Locate the cell with the specified text and output its [X, Y] center coordinate. 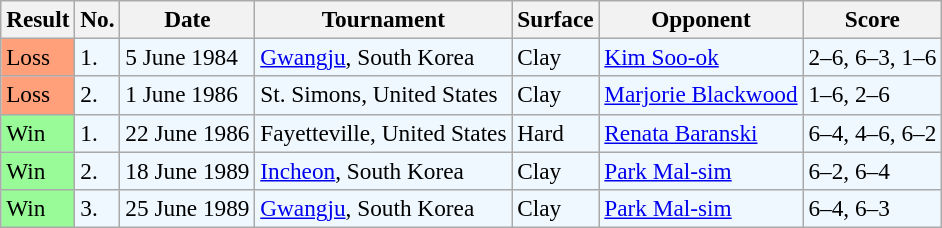
Date [188, 19]
Marjorie Blackwood [701, 95]
Opponent [701, 19]
Result [38, 19]
Score [872, 19]
3. [98, 208]
6–4, 6–3 [872, 208]
1–6, 2–6 [872, 95]
22 June 1986 [188, 133]
18 June 1989 [188, 170]
Hard [556, 133]
1 June 1986 [188, 95]
Surface [556, 19]
Renata Baranski [701, 133]
Fayetteville, United States [384, 133]
No. [98, 19]
Tournament [384, 19]
25 June 1989 [188, 208]
Incheon, South Korea [384, 170]
St. Simons, United States [384, 95]
Kim Soo-ok [701, 57]
5 June 1984 [188, 57]
6–2, 6–4 [872, 170]
2–6, 6–3, 1–6 [872, 57]
6–4, 4–6, 6–2 [872, 133]
